Identify which cell holds the provided text, then report its (X, Y) central coordinate. 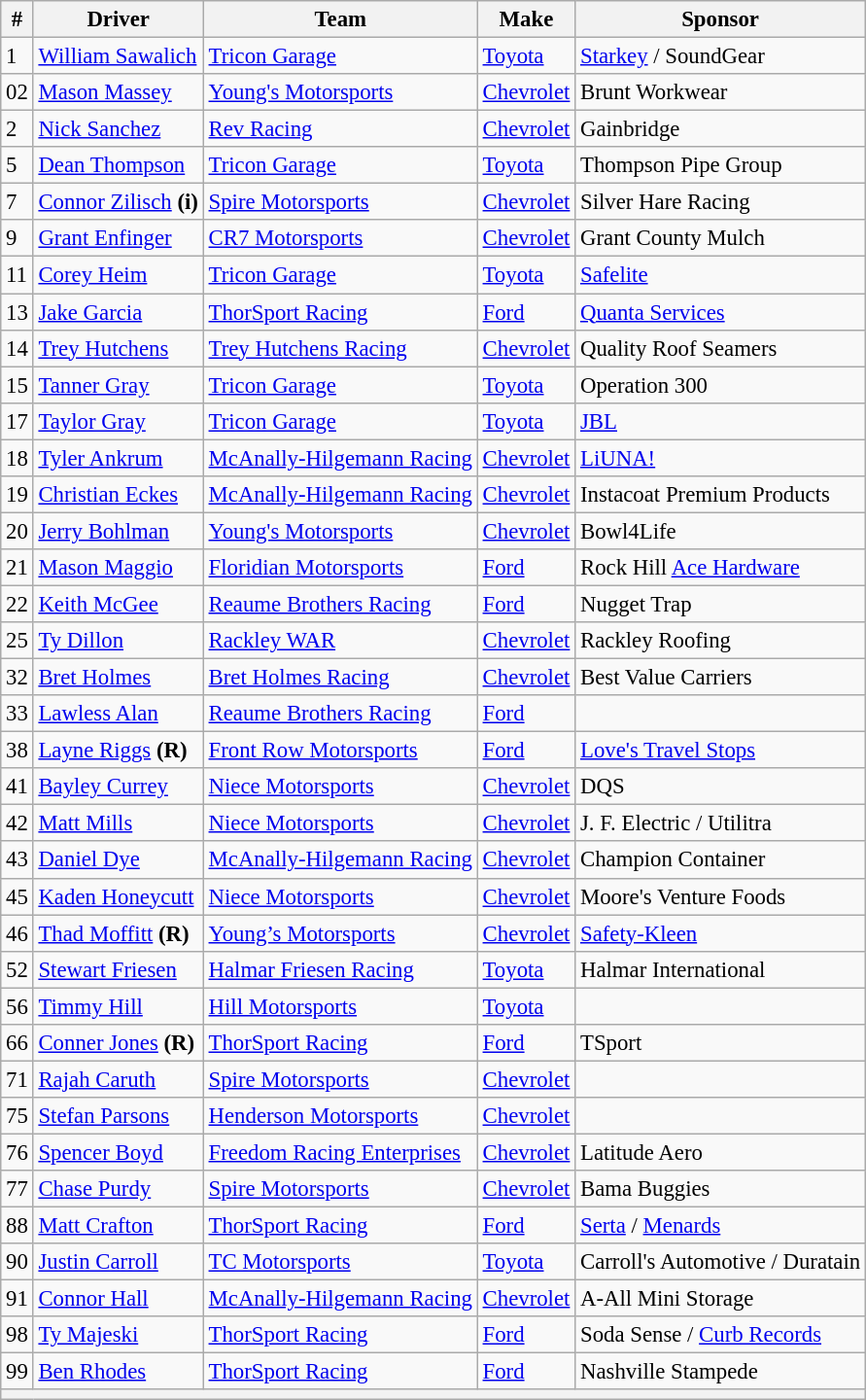
46 (17, 933)
Connor Zilisch (i) (119, 202)
Thad Moffitt (R) (119, 933)
CR7 Motorsports (340, 238)
Champion Container (721, 860)
Tanner Gray (119, 385)
21 (17, 568)
98 (17, 1335)
Bret Holmes Racing (340, 678)
52 (17, 969)
Jake Garcia (119, 312)
Timmy Hill (119, 1006)
5 (17, 165)
Conner Jones (R) (119, 1043)
Connor Hall (119, 1299)
76 (17, 1152)
Grant County Mulch (721, 238)
25 (17, 641)
Hill Motorsports (340, 1006)
Make (526, 19)
18 (17, 458)
DQS (721, 787)
11 (17, 275)
Gainbridge (721, 129)
Grant Enfinger (119, 238)
Nugget Trap (721, 604)
Justin Carroll (119, 1262)
Kaden Honeycutt (119, 896)
William Sawalich (119, 56)
Silver Hare Racing (721, 202)
2 (17, 129)
Ty Majeski (119, 1335)
43 (17, 860)
TSport (721, 1043)
Sponsor (721, 19)
90 (17, 1262)
Safety-Kleen (721, 933)
38 (17, 751)
91 (17, 1299)
Mason Massey (119, 92)
Safelite (721, 275)
Halmar International (721, 969)
Chase Purdy (119, 1189)
Moore's Venture Foods (721, 896)
Soda Sense / Curb Records (721, 1335)
Serta / Menards (721, 1226)
71 (17, 1079)
Love's Travel Stops (721, 751)
20 (17, 531)
Bret Holmes (119, 678)
Carroll's Automotive / Duratain (721, 1262)
A-All Mini Storage (721, 1299)
Matt Mills (119, 823)
Rev Racing (340, 129)
Stewart Friesen (119, 969)
Rajah Caruth (119, 1079)
Floridian Motorsports (340, 568)
Nashville Stampede (721, 1372)
42 (17, 823)
14 (17, 348)
Nick Sanchez (119, 129)
Henderson Motorsports (340, 1116)
13 (17, 312)
Layne Riggs (R) (119, 751)
Thompson Pipe Group (721, 165)
02 (17, 92)
Starkey / SoundGear (721, 56)
# (17, 19)
45 (17, 896)
Taylor Gray (119, 421)
32 (17, 678)
Daniel Dye (119, 860)
7 (17, 202)
Bayley Currey (119, 787)
22 (17, 604)
Bama Buggies (721, 1189)
Driver (119, 19)
Halmar Friesen Racing (340, 969)
J. F. Electric / Utilitra (721, 823)
Spencer Boyd (119, 1152)
66 (17, 1043)
Lawless Alan (119, 714)
Rackley Roofing (721, 641)
Bowl4Life (721, 531)
Instacoat Premium Products (721, 495)
Rackley WAR (340, 641)
Front Row Motorsports (340, 751)
33 (17, 714)
77 (17, 1189)
41 (17, 787)
TC Motorsports (340, 1262)
19 (17, 495)
Latitude Aero (721, 1152)
17 (17, 421)
Team (340, 19)
99 (17, 1372)
JBL (721, 421)
1 (17, 56)
Young’s Motorsports (340, 933)
Ben Rhodes (119, 1372)
Keith McGee (119, 604)
9 (17, 238)
Quanta Services (721, 312)
Mason Maggio (119, 568)
Rock Hill Ace Hardware (721, 568)
Operation 300 (721, 385)
Trey Hutchens (119, 348)
88 (17, 1226)
Christian Eckes (119, 495)
Tyler Ankrum (119, 458)
LiUNA! (721, 458)
Ty Dillon (119, 641)
Matt Crafton (119, 1226)
Quality Roof Seamers (721, 348)
Freedom Racing Enterprises (340, 1152)
Best Value Carriers (721, 678)
75 (17, 1116)
15 (17, 385)
Stefan Parsons (119, 1116)
Dean Thompson (119, 165)
56 (17, 1006)
Trey Hutchens Racing (340, 348)
Jerry Bohlman (119, 531)
Brunt Workwear (721, 92)
Corey Heim (119, 275)
